Return (X, Y) of the center of cell containing provided text 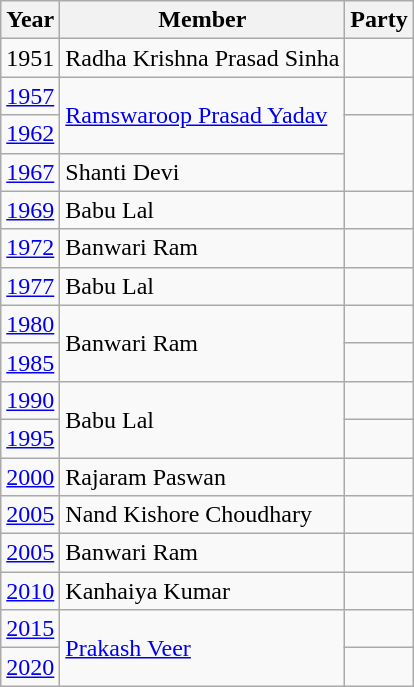
1967 (30, 172)
Kanhaiya Kumar (202, 591)
1969 (30, 210)
Radha Krishna Prasad Sinha (202, 58)
1957 (30, 96)
Shanti Devi (202, 172)
Rajaram Paswan (202, 477)
2015 (30, 629)
1990 (30, 400)
Prakash Veer (202, 648)
2020 (30, 667)
Party (379, 20)
Year (30, 20)
Ramswaroop Prasad Yadav (202, 115)
2000 (30, 477)
1977 (30, 286)
1980 (30, 324)
Member (202, 20)
1972 (30, 248)
1985 (30, 362)
Nand Kishore Choudhary (202, 515)
1951 (30, 58)
2010 (30, 591)
1995 (30, 438)
1962 (30, 134)
